Detect which cell encompasses the target text, then output its (X, Y) center coordinate. 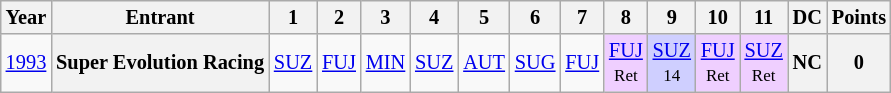
10 (718, 17)
1993 (26, 63)
0 (859, 63)
NC (808, 63)
1 (293, 17)
Year (26, 17)
SUZRet (764, 63)
Points (859, 17)
2 (339, 17)
AUT (484, 63)
4 (434, 17)
7 (582, 17)
Super Evolution Racing (160, 63)
9 (672, 17)
DC (808, 17)
11 (764, 17)
MIN (386, 63)
3 (386, 17)
Entrant (160, 17)
6 (535, 17)
SUZ14 (672, 63)
5 (484, 17)
SUG (535, 63)
8 (626, 17)
